Determine the [x, y] coordinate at the center of the cell enclosing the given text.  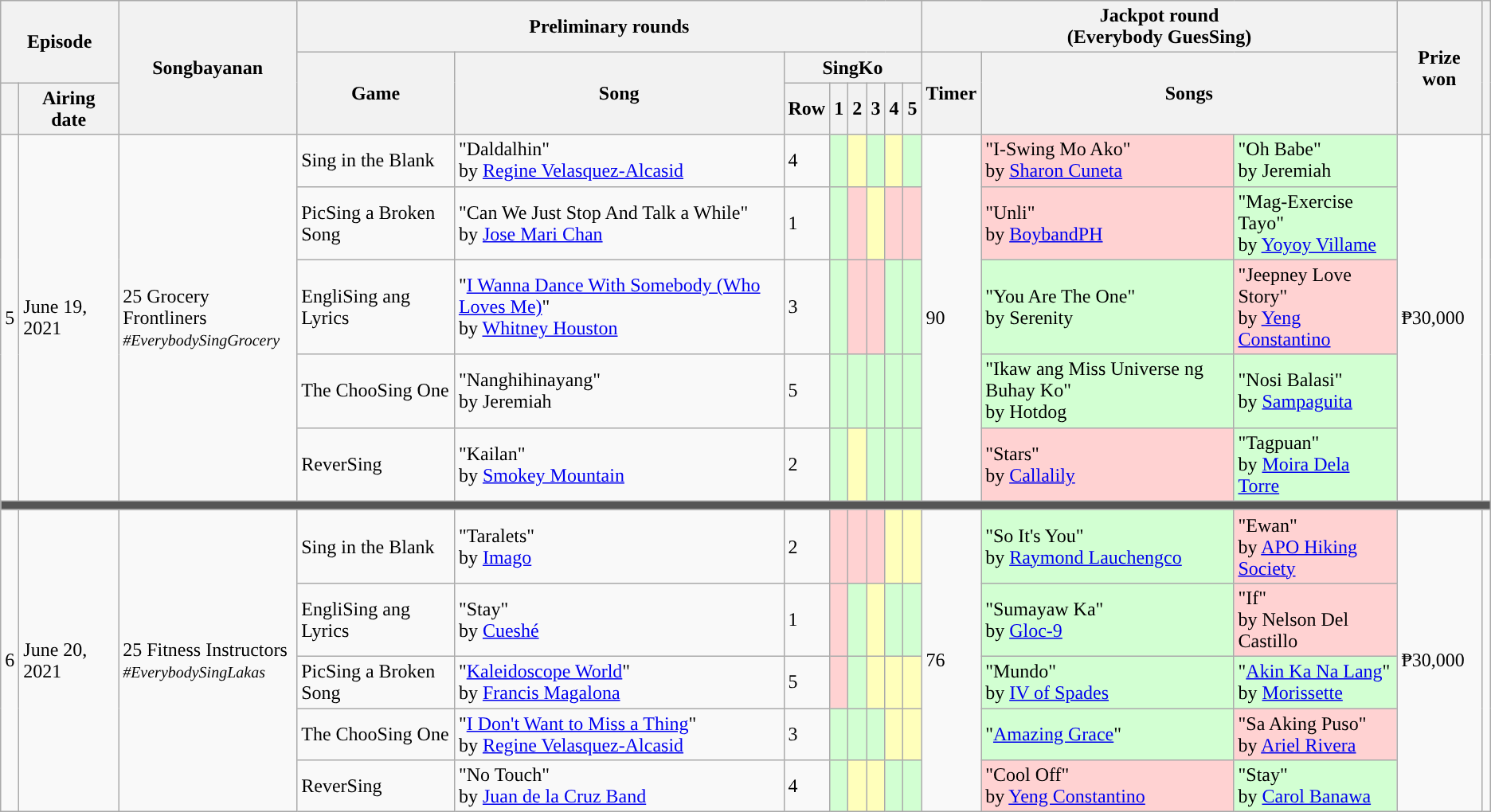
"Ikaw ang Miss Universe ng Buhay Ko"by Hotdog [1107, 391]
Prize won [1439, 68]
Songs [1189, 94]
"Stars"by Callalily [1107, 464]
"Oh Babe"by Jeremiah [1316, 161]
"If"by Nelson Del Castillo [1316, 619]
"Kailan"by Smokey Mountain [619, 464]
"Unli"by BoybandPH [1107, 223]
"Tagpuan"by Moira Dela Torre [1316, 464]
"Stay"by Carol Banawa [1316, 787]
"Sumayaw Ka"by Gloc-9 [1107, 619]
"You Are The One"by Serenity [1107, 307]
"Daldalhin"by Regine Velasquez-Alcasid [619, 161]
SingKo [852, 68]
"Akin Ka Na Lang"by Morissette [1316, 681]
"Stay"by Cueshé [619, 619]
June 20, 2021 [68, 661]
"I-Swing Mo Ako"by Sharon Cuneta [1107, 161]
"Mundo"by IV of Spades [1107, 681]
"Nanghihinayang"by Jeremiah [619, 391]
"Mag-Exercise Tayo"by Yoyoy Villame [1316, 223]
Jackpot round(Everybody GuesSing) [1160, 27]
Songbayanan [208, 68]
6 [10, 661]
"Cool Off"by Yeng Constantino [1107, 787]
Row [807, 108]
"So It's You"by Raymond Lauchengco [1107, 546]
76 [951, 661]
25 Fitness Instructors#EverybodySingLakas [208, 661]
"Nosi Balasi"by Sampaguita [1316, 391]
"Kaleidoscope World"by Francis Magalona [619, 681]
"Sa Aking Puso"by Ariel Rivera [1316, 734]
"Taralets"by Imago [619, 546]
Preliminary rounds [609, 27]
"Amazing Grace" [1107, 734]
Song [619, 94]
"Ewan"by APO Hiking Society [1316, 546]
Episode [60, 41]
"I Wanna Dance With Somebody (Who Loves Me)"by Whitney Houston [619, 307]
"I Don't Want to Miss a Thing"by Regine Velasquez-Alcasid [619, 734]
"No Touch"by Juan de la Cruz Band [619, 787]
"Can We Just Stop And Talk a While"by Jose Mari Chan [619, 223]
June 19, 2021 [68, 318]
Timer [951, 94]
"Jeepney Love Story"by Yeng Constantino [1316, 307]
Airing date [68, 108]
Game [376, 94]
25 Grocery Frontliners#EverybodySingGrocery [208, 318]
90 [951, 318]
